Identify which cell holds the provided text, then report its [X, Y] central coordinate. 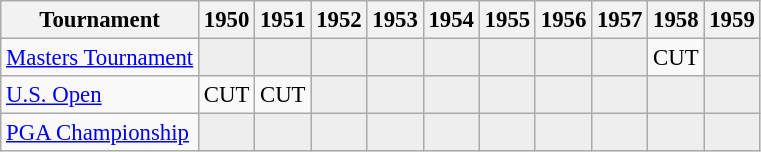
1959 [732, 20]
Tournament [100, 20]
1953 [395, 20]
1952 [339, 20]
1956 [563, 20]
1958 [676, 20]
1954 [451, 20]
1955 [507, 20]
1957 [620, 20]
Masters Tournament [100, 58]
U.S. Open [100, 95]
PGA Championship [100, 133]
1950 [227, 20]
1951 [283, 20]
